Identify which cell holds the provided text, then report its (x, y) central coordinate. 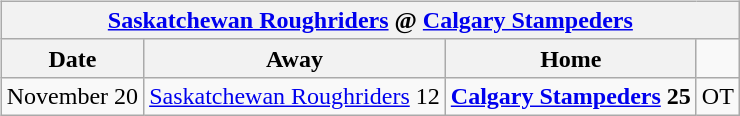
OT (718, 96)
Saskatchewan Roughriders @ Calgary Stampeders (370, 20)
Saskatchewan Roughriders 12 (295, 96)
Date (72, 58)
Calgary Stampeders 25 (570, 96)
November 20 (72, 96)
Home (570, 58)
Away (295, 58)
